Extract the (X, Y) coordinate from the center of the cell holding the provided text.  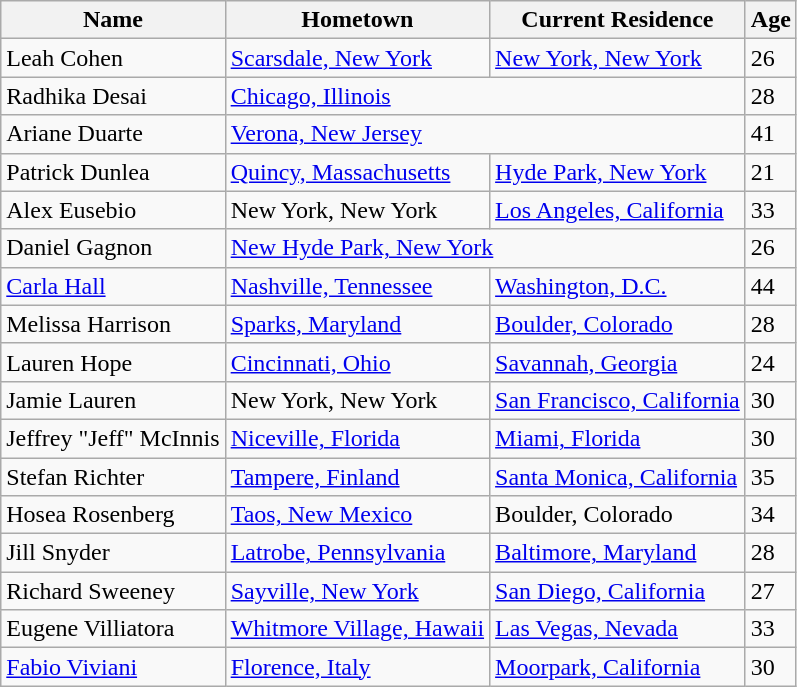
San Francisco, California (618, 400)
Fabio Viviani (113, 667)
Las Vegas, Nevada (618, 629)
Nashville, Tennessee (357, 286)
44 (770, 286)
Miami, Florida (618, 438)
27 (770, 591)
Whitmore Village, Hawaii (357, 629)
Florence, Italy (357, 667)
Chicago, Illinois (485, 96)
Scarsdale, New York (357, 58)
Moorpark, California (618, 667)
Jill Snyder (113, 553)
Los Angeles, California (618, 210)
Niceville, Florida (357, 438)
Daniel Gagnon (113, 248)
Carla Hall (113, 286)
Quincy, Massachusetts (357, 172)
41 (770, 134)
Radhika Desai (113, 96)
Baltimore, Maryland (618, 553)
Leah Cohen (113, 58)
Melissa Harrison (113, 324)
Jamie Lauren (113, 400)
34 (770, 515)
Ariane Duarte (113, 134)
Savannah, Georgia (618, 362)
San Diego, California (618, 591)
24 (770, 362)
Washington, D.C. (618, 286)
Lauren Hope (113, 362)
Jeffrey "Jeff" McInnis (113, 438)
21 (770, 172)
Tampere, Finland (357, 477)
Name (113, 20)
Richard Sweeney (113, 591)
Stefan Richter (113, 477)
Patrick Dunlea (113, 172)
Hometown (357, 20)
Taos, New Mexico (357, 515)
Hosea Rosenberg (113, 515)
Latrobe, Pennsylvania (357, 553)
Hyde Park, New York (618, 172)
Santa Monica, California (618, 477)
Sparks, Maryland (357, 324)
Sayville, New York (357, 591)
Age (770, 20)
Verona, New Jersey (485, 134)
Alex Eusebio (113, 210)
35 (770, 477)
Eugene Villiatora (113, 629)
Current Residence (618, 20)
New Hyde Park, New York (485, 248)
Cincinnati, Ohio (357, 362)
